Output the [X, Y] coordinate of the center of the cell containing the given text.  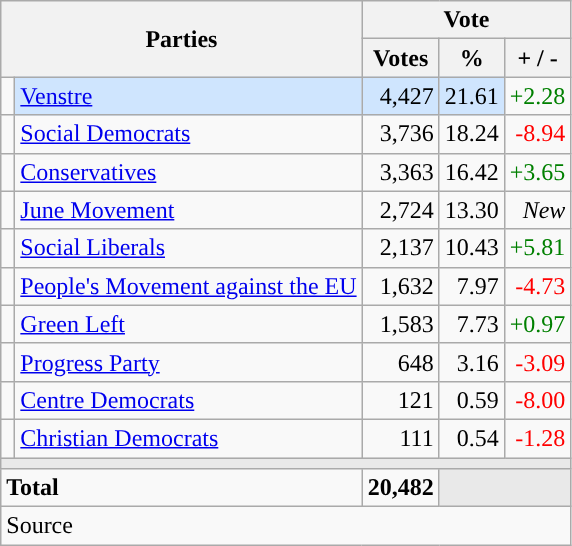
Green Left [188, 324]
2,137 [400, 248]
Centre Democrats [188, 400]
Parties [182, 39]
Venstre [188, 96]
10.43 [472, 248]
20,482 [400, 488]
-1.28 [538, 438]
-8.00 [538, 400]
+ / - [538, 58]
+5.81 [538, 248]
3.16 [472, 362]
16.42 [472, 172]
0.54 [472, 438]
1,632 [400, 286]
13.30 [472, 210]
Social Liberals [188, 248]
+0.97 [538, 324]
New [538, 210]
21.61 [472, 96]
Vote [466, 20]
4,427 [400, 96]
Votes [400, 58]
Progress Party [188, 362]
Source [286, 526]
Conservatives [188, 172]
3,363 [400, 172]
18.24 [472, 134]
+2.28 [538, 96]
Social Democrats [188, 134]
-3.09 [538, 362]
7.97 [472, 286]
3,736 [400, 134]
+3.65 [538, 172]
-4.73 [538, 286]
1,583 [400, 324]
7.73 [472, 324]
0.59 [472, 400]
Christian Democrats [188, 438]
June Movement [188, 210]
648 [400, 362]
121 [400, 400]
% [472, 58]
111 [400, 438]
-8.94 [538, 134]
People's Movement against the EU [188, 286]
Total [182, 488]
2,724 [400, 210]
